Search for the cell housing the specified text and yield its (X, Y) center coordinate. 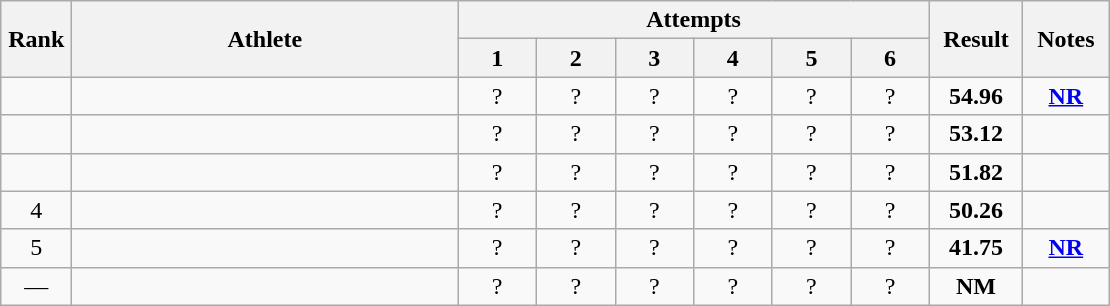
Notes (1066, 39)
53.12 (976, 134)
Athlete (265, 39)
51.82 (976, 172)
NM (976, 286)
Rank (36, 39)
Attempts (694, 20)
3 (654, 58)
41.75 (976, 248)
50.26 (976, 210)
54.96 (976, 96)
Result (976, 39)
— (36, 286)
1 (498, 58)
2 (576, 58)
6 (890, 58)
